Extract the (x, y) coordinate from the center of the cell holding the provided text.  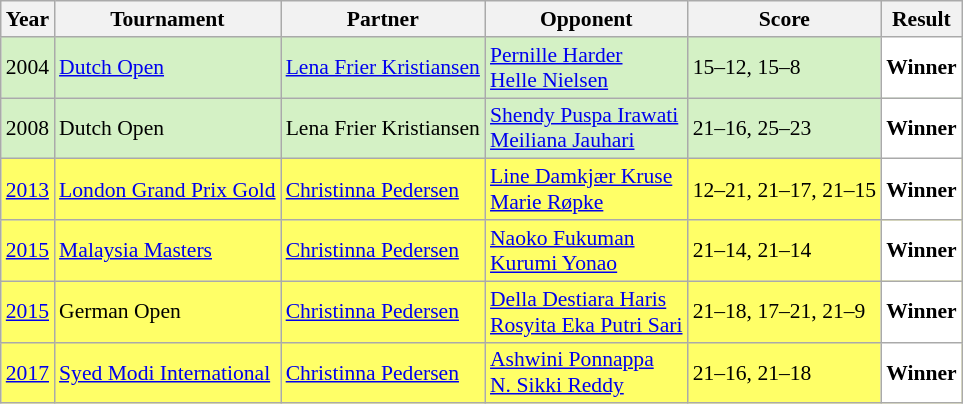
Shendy Puspa Irawati Meiliana Jauhari (586, 128)
Della Destiara Haris Rosyita Eka Putri Sari (586, 312)
Score (785, 19)
2013 (28, 190)
Syed Modi International (168, 372)
2017 (28, 372)
21–14, 21–14 (785, 250)
2008 (28, 128)
Opponent (586, 19)
German Open (168, 312)
15–12, 15–8 (785, 68)
Line Damkjær Kruse Marie Røpke (586, 190)
Result (922, 19)
Ashwini Ponnappa N. Sikki Reddy (586, 372)
Year (28, 19)
Malaysia Masters (168, 250)
London Grand Prix Gold (168, 190)
12–21, 21–17, 21–15 (785, 190)
21–16, 25–23 (785, 128)
Naoko Fukuman Kurumi Yonao (586, 250)
Partner (383, 19)
Tournament (168, 19)
2004 (28, 68)
21–16, 21–18 (785, 372)
21–18, 17–21, 21–9 (785, 312)
Pernille Harder Helle Nielsen (586, 68)
